Return (X, Y) of the center of cell containing provided text 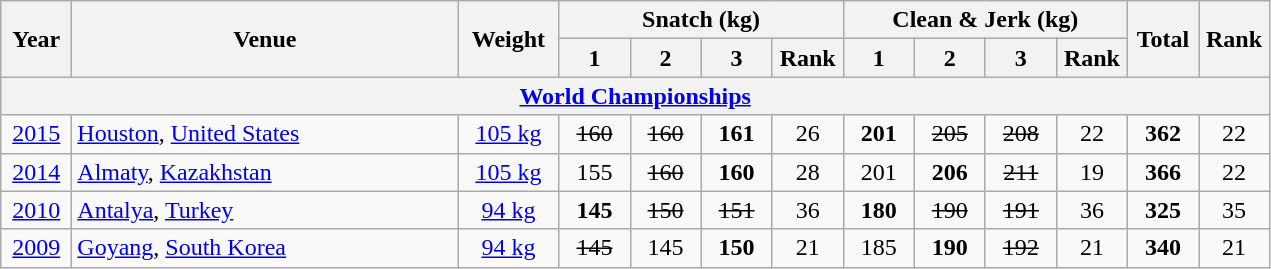
366 (1162, 172)
161 (736, 134)
Goyang, South Korea (265, 248)
2015 (36, 134)
155 (594, 172)
192 (1020, 248)
2014 (36, 172)
191 (1020, 210)
World Championships (636, 96)
211 (1020, 172)
19 (1092, 172)
26 (808, 134)
206 (950, 172)
Venue (265, 39)
185 (878, 248)
2010 (36, 210)
Snatch (kg) (701, 20)
Clean & Jerk (kg) (985, 20)
28 (808, 172)
Houston, United States (265, 134)
Weight (508, 39)
205 (950, 134)
325 (1162, 210)
151 (736, 210)
Year (36, 39)
Total (1162, 39)
2009 (36, 248)
208 (1020, 134)
35 (1234, 210)
362 (1162, 134)
340 (1162, 248)
Almaty, Kazakhstan (265, 172)
180 (878, 210)
Antalya, Turkey (265, 210)
